From the cell containing the given text, extract its center point as (X, Y) coordinate. 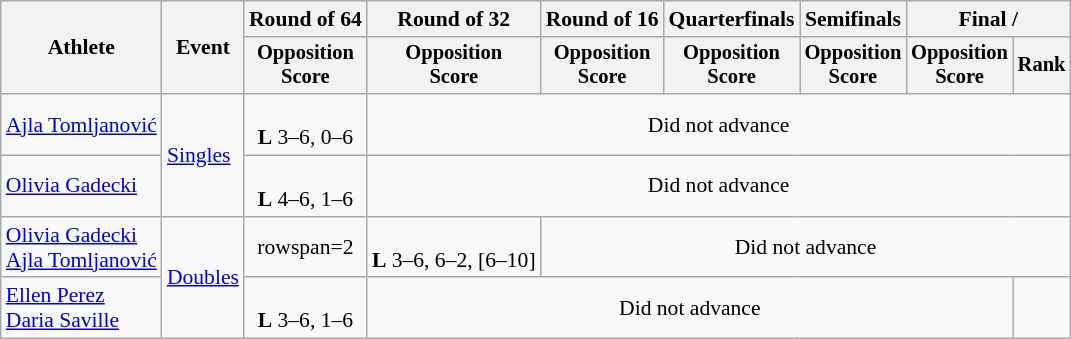
L 3–6, 0–6 (306, 124)
Ellen PerezDaria Saville (82, 308)
Singles (203, 155)
L 4–6, 1–6 (306, 186)
Doubles (203, 278)
rowspan=2 (306, 248)
Athlete (82, 48)
Olivia GadeckiAjla Tomljanović (82, 248)
Rank (1042, 66)
Ajla Tomljanović (82, 124)
Event (203, 48)
Final / (988, 19)
Quarterfinals (732, 19)
Round of 16 (602, 19)
L 3–6, 1–6 (306, 308)
Semifinals (854, 19)
Round of 64 (306, 19)
L 3–6, 6–2, [6–10] (454, 248)
Olivia Gadecki (82, 186)
Round of 32 (454, 19)
